Provide the (x, y) coordinate of the cell's center where the given text is located.  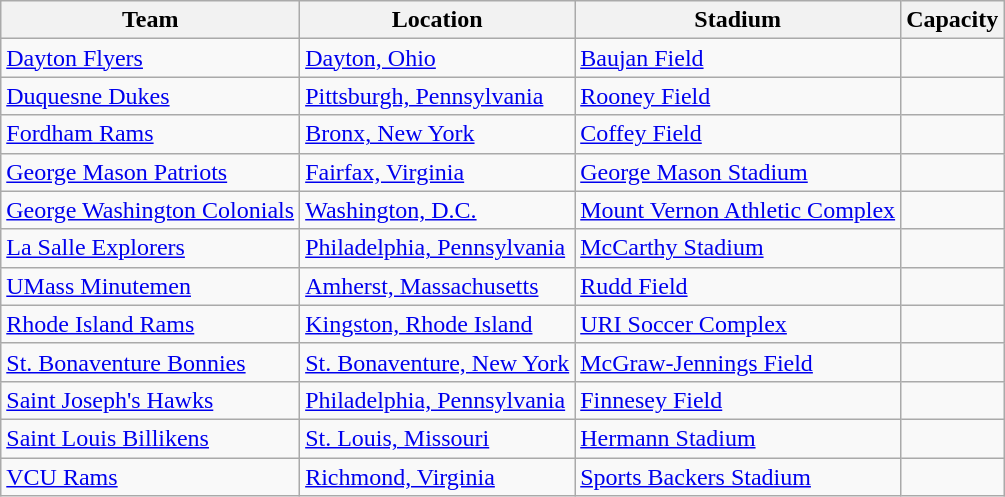
St. Louis, Missouri (438, 438)
Rooney Field (738, 96)
Mount Vernon Athletic Complex (738, 210)
George Mason Stadium (738, 172)
Bronx, New York (438, 134)
George Washington Colonials (150, 210)
Amherst, Massachusetts (438, 286)
La Salle Explorers (150, 248)
Stadium (738, 20)
McCarthy Stadium (738, 248)
Fairfax, Virginia (438, 172)
Rhode Island Rams (150, 324)
St. Bonaventure Bonnies (150, 362)
Dayton Flyers (150, 58)
Coffey Field (738, 134)
Washington, D.C. (438, 210)
Richmond, Virginia (438, 477)
Hermann Stadium (738, 438)
Dayton, Ohio (438, 58)
Pittsburgh, Pennsylvania (438, 96)
Capacity (952, 20)
UMass Minutemen (150, 286)
St. Bonaventure, New York (438, 362)
Fordham Rams (150, 134)
Duquesne Dukes (150, 96)
Saint Louis Billikens (150, 438)
Team (150, 20)
Saint Joseph's Hawks (150, 400)
Baujan Field (738, 58)
URI Soccer Complex (738, 324)
VCU Rams (150, 477)
Kingston, Rhode Island (438, 324)
Sports Backers Stadium (738, 477)
George Mason Patriots (150, 172)
Finnesey Field (738, 400)
McGraw-Jennings Field (738, 362)
Rudd Field (738, 286)
Location (438, 20)
